Output the (X, Y) coordinate of the center of the cell containing the given text.  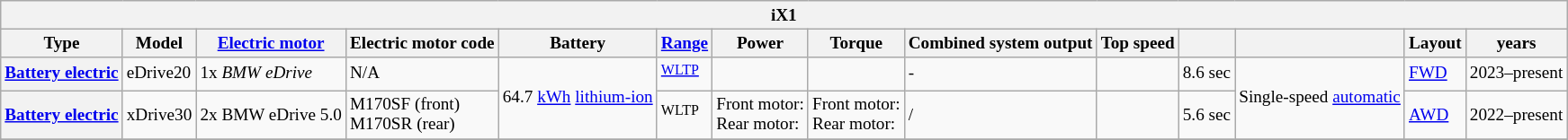
2x BMW eDrive 5.0 (272, 114)
8.6 sec (1206, 74)
5.6 sec (1206, 114)
Single-speed automatic (1321, 99)
Top speed (1137, 43)
2023–present (1517, 74)
FWD (1435, 74)
Model (159, 43)
1x BMW eDrive (272, 74)
Power (761, 43)
xDrive30 (159, 114)
N/A (422, 74)
Torque (856, 43)
Battery (578, 43)
/ (1000, 114)
Electric motor code (422, 43)
Layout (1435, 43)
2022–present (1517, 114)
Combined system output (1000, 43)
Electric motor (272, 43)
AWD (1435, 114)
years (1517, 43)
M170SF (front)M170SR (rear) (422, 114)
- (1000, 74)
64.7 kWh lithium-ion (578, 99)
iX1 (784, 15)
Range (684, 43)
Type (61, 43)
eDrive20 (159, 74)
